Provide the [X, Y] coordinate of the cell's center where the given text is located.  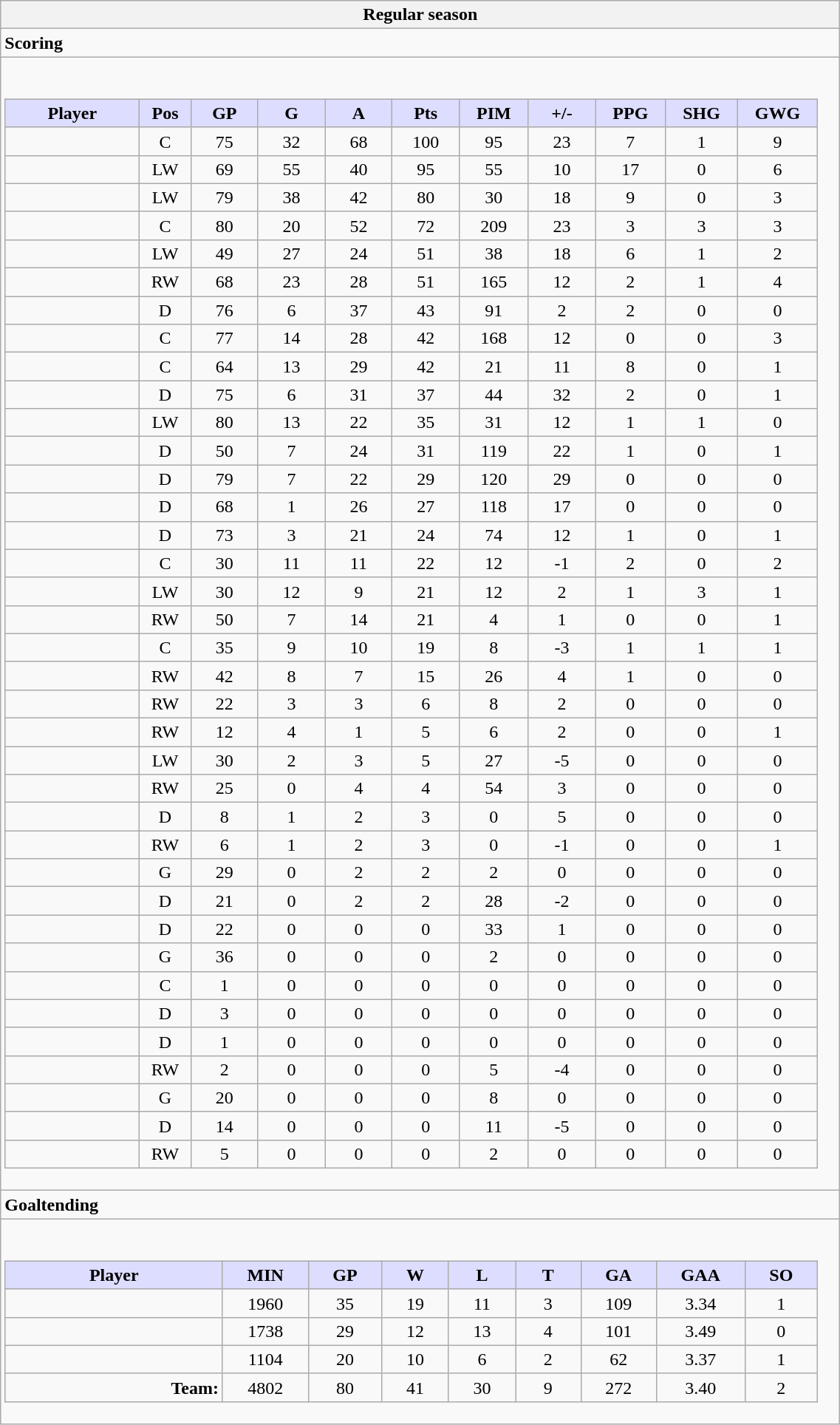
-2 [561, 901]
49 [225, 254]
100 [426, 141]
72 [426, 225]
36 [225, 957]
SO [781, 1275]
+/- [561, 113]
Regular season [420, 15]
T [548, 1275]
44 [494, 395]
3.34 [700, 1303]
52 [359, 225]
3.49 [700, 1331]
109 [618, 1303]
A [359, 113]
165 [494, 282]
119 [494, 451]
69 [225, 169]
209 [494, 225]
-4 [561, 1069]
118 [494, 507]
Pts [426, 113]
Goaltending [420, 1205]
W [415, 1275]
101 [618, 1331]
64 [225, 367]
3.37 [700, 1359]
91 [494, 310]
120 [494, 479]
77 [225, 339]
43 [426, 310]
3.40 [700, 1387]
MIN [265, 1275]
33 [494, 929]
1960 [265, 1303]
25 [225, 789]
GA [618, 1275]
4802 [265, 1387]
62 [618, 1359]
Scoring [420, 43]
1738 [265, 1331]
15 [426, 676]
GWG [777, 113]
40 [359, 169]
PIM [494, 113]
76 [225, 310]
-3 [561, 647]
L [482, 1275]
272 [618, 1387]
73 [225, 535]
Pos [165, 113]
54 [494, 789]
Team: [114, 1387]
PPG [631, 113]
GAA [700, 1275]
41 [415, 1387]
Player MIN GP W L T GA GAA SO 1960 35 19 11 3 109 3.34 1 1738 29 12 13 4 101 3.49 0 1104 20 10 6 2 62 3.37 1 Team: 4802 80 41 30 9 272 3.40 2 [420, 1322]
SHG [702, 113]
168 [494, 339]
74 [494, 535]
1104 [265, 1359]
